Extract the [x, y] coordinate from the center of the cell holding the provided text.  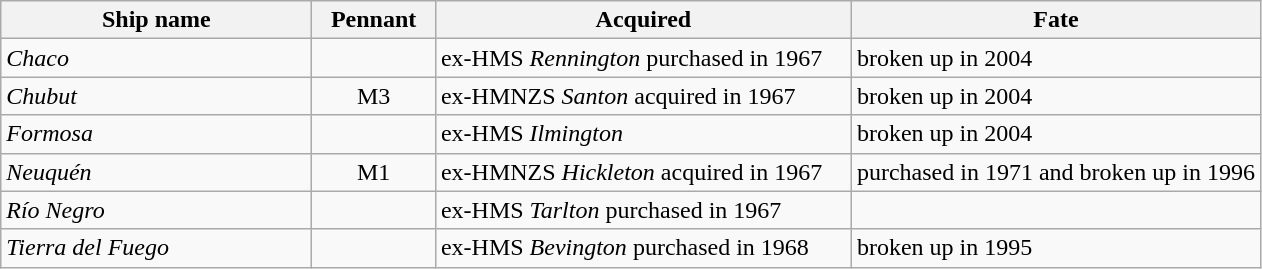
ex-HMS Ilmington [643, 134]
Neuquén [156, 172]
ex-HMS Bevington purchased in 1968 [643, 248]
Tierra del Fuego [156, 248]
Chubut [156, 96]
broken up in 1995 [1056, 248]
ex-HMNZS Santon acquired in 1967 [643, 96]
ex-HMS Rennington purchased in 1967 [643, 58]
Formosa [156, 134]
Río Negro [156, 210]
M1 [374, 172]
Acquired [643, 20]
Pennant [374, 20]
Fate [1056, 20]
ex-HMNZS Hickleton acquired in 1967 [643, 172]
ex-HMS Tarlton purchased in 1967 [643, 210]
Chaco [156, 58]
Ship name [156, 20]
purchased in 1971 and broken up in 1996 [1056, 172]
M3 [374, 96]
